From the cell containing the given text, extract its center point as [X, Y] coordinate. 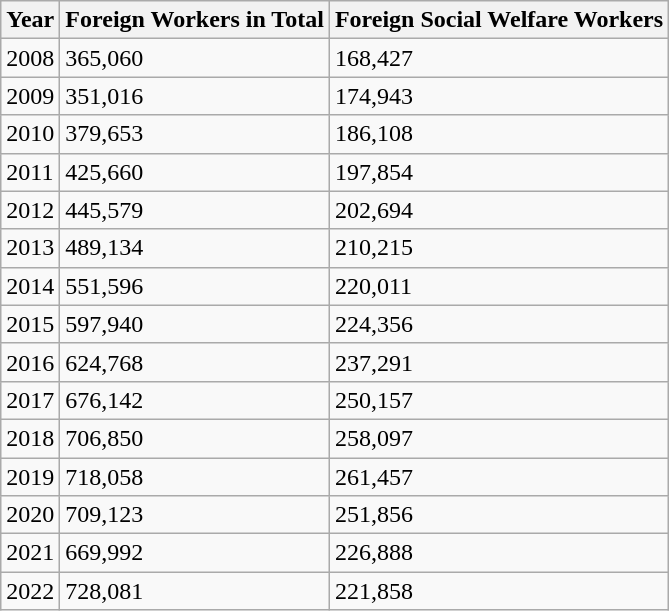
2008 [30, 58]
Foreign Social Welfare Workers [498, 20]
186,108 [498, 134]
551,596 [195, 286]
220,011 [498, 286]
2018 [30, 438]
2017 [30, 400]
2021 [30, 553]
258,097 [498, 438]
2022 [30, 591]
669,992 [195, 553]
489,134 [195, 248]
224,356 [498, 324]
2010 [30, 134]
379,653 [195, 134]
250,157 [498, 400]
2014 [30, 286]
709,123 [195, 515]
365,060 [195, 58]
624,768 [195, 362]
174,943 [498, 96]
597,940 [195, 324]
676,142 [195, 400]
210,215 [498, 248]
2009 [30, 96]
2015 [30, 324]
2019 [30, 477]
351,016 [195, 96]
197,854 [498, 172]
728,081 [195, 591]
168,427 [498, 58]
221,858 [498, 591]
2016 [30, 362]
261,457 [498, 477]
718,058 [195, 477]
425,660 [195, 172]
202,694 [498, 210]
445,579 [195, 210]
2013 [30, 248]
Year [30, 20]
2011 [30, 172]
2012 [30, 210]
226,888 [498, 553]
237,291 [498, 362]
251,856 [498, 515]
2020 [30, 515]
Foreign Workers in Total [195, 20]
706,850 [195, 438]
